Locate the cell with the specified text and output its [X, Y] center coordinate. 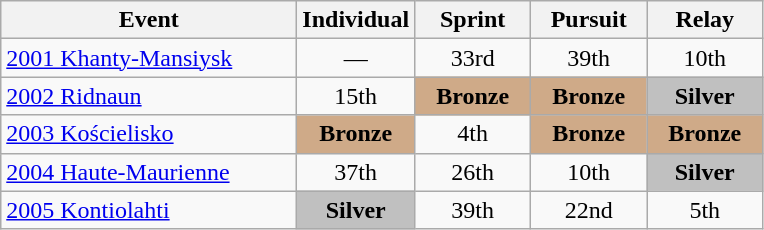
15th [356, 96]
22nd [589, 210]
2004 Haute-Maurienne [149, 172]
33rd [473, 58]
Pursuit [589, 20]
5th [705, 210]
26th [473, 172]
Event [149, 20]
37th [356, 172]
Relay [705, 20]
— [356, 58]
Sprint [473, 20]
2003 Kościelisko [149, 134]
2005 Kontiolahti [149, 210]
2002 Ridnaun [149, 96]
Individual [356, 20]
4th [473, 134]
2001 Khanty-Mansiysk [149, 58]
